Search for the cell housing the specified text and yield its [x, y] center coordinate. 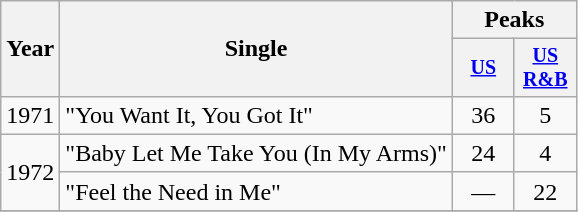
24 [483, 153]
— [483, 191]
"Feel the Need in Me" [256, 191]
US [483, 68]
"Baby Let Me Take You (In My Arms)" [256, 153]
22 [545, 191]
"You Want It, You Got It" [256, 115]
Single [256, 49]
36 [483, 115]
4 [545, 153]
1972 [30, 172]
Year [30, 49]
5 [545, 115]
Peaks [514, 20]
USR&B [545, 68]
1971 [30, 115]
